Scan for the cell matching the given text and deliver its [X, Y] coordinate at center. 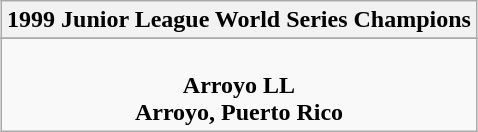
Arroyo LLArroyo, Puerto Rico [240, 85]
1999 Junior League World Series Champions [240, 20]
